Pinpoint the cell where the given text exists, returning its [x, y] midpoint coordinate. 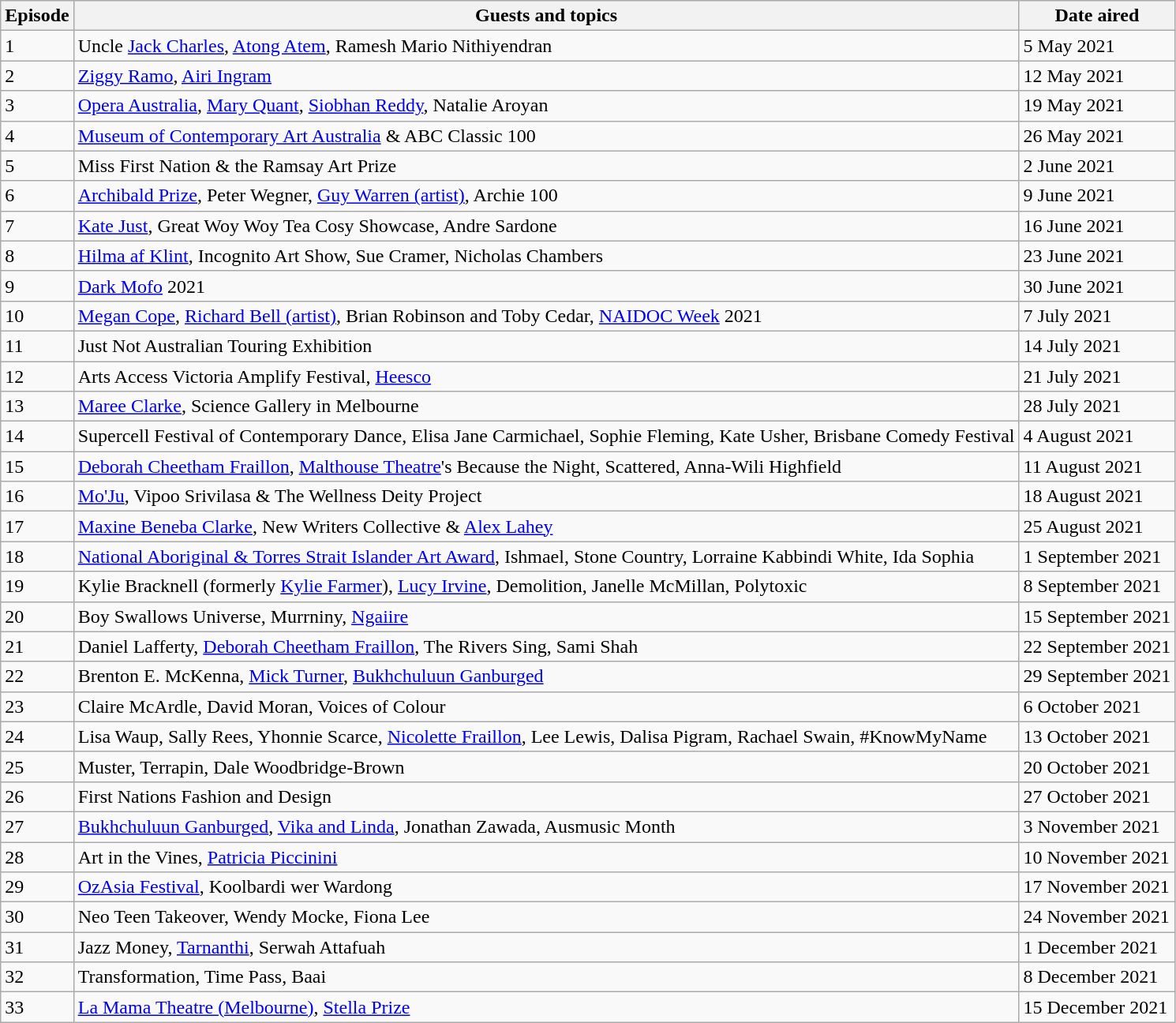
18 August 2021 [1097, 497]
30 June 2021 [1097, 286]
5 [37, 166]
Guests and topics [546, 16]
Uncle Jack Charles, Atong Atem, Ramesh Mario Nithiyendran [546, 46]
Ziggy Ramo, Airi Ingram [546, 76]
23 June 2021 [1097, 256]
12 May 2021 [1097, 76]
11 August 2021 [1097, 467]
2 June 2021 [1097, 166]
4 August 2021 [1097, 437]
6 October 2021 [1097, 706]
29 September 2021 [1097, 676]
Maree Clarke, Science Gallery in Melbourne [546, 407]
Daniel Lafferty, Deborah Cheetham Fraillon, The Rivers Sing, Sami Shah [546, 646]
Dark Mofo 2021 [546, 286]
15 September 2021 [1097, 616]
Claire McArdle, David Moran, Voices of Colour [546, 706]
Miss First Nation & the Ramsay Art Prize [546, 166]
Maxine Beneba Clarke, New Writers Collective & Alex Lahey [546, 526]
7 [37, 226]
24 [37, 736]
Transformation, Time Pass, Baai [546, 977]
Muster, Terrapin, Dale Woodbridge-Brown [546, 766]
Boy Swallows Universe, Murrniny, Ngaiire [546, 616]
29 [37, 887]
25 [37, 766]
Megan Cope, Richard Bell (artist), Brian Robinson and Toby Cedar, NAIDOC Week 2021 [546, 316]
11 [37, 346]
Date aired [1097, 16]
La Mama Theatre (Melbourne), Stella Prize [546, 1007]
17 [37, 526]
33 [37, 1007]
28 [37, 856]
Museum of Contemporary Art Australia & ABC Classic 100 [546, 136]
26 May 2021 [1097, 136]
OzAsia Festival, Koolbardi wer Wardong [546, 887]
27 October 2021 [1097, 796]
20 [37, 616]
Kylie Bracknell (formerly Kylie Farmer), Lucy Irvine, Demolition, Janelle McMillan, Polytoxic [546, 586]
22 [37, 676]
8 September 2021 [1097, 586]
13 October 2021 [1097, 736]
22 September 2021 [1097, 646]
Arts Access Victoria Amplify Festival, Heesco [546, 377]
Hilma af Klint, Incognito Art Show, Sue Cramer, Nicholas Chambers [546, 256]
8 December 2021 [1097, 977]
1 September 2021 [1097, 556]
9 [37, 286]
Mo'Ju, Vipoo Srivilasa & The Wellness Deity Project [546, 497]
Jazz Money, Tarnanthi, Serwah Attafuah [546, 947]
26 [37, 796]
1 [37, 46]
14 [37, 437]
16 June 2021 [1097, 226]
31 [37, 947]
18 [37, 556]
4 [37, 136]
10 November 2021 [1097, 856]
14 July 2021 [1097, 346]
17 November 2021 [1097, 887]
Deborah Cheetham Fraillon, Malthouse Theatre's Because the Night, Scattered, Anna-Wili Highfield [546, 467]
Bukhchuluun Ganburged, Vika and Linda, Jonathan Zawada, Ausmusic Month [546, 826]
Art in the Vines, Patricia Piccinini [546, 856]
7 July 2021 [1097, 316]
8 [37, 256]
3 November 2021 [1097, 826]
3 [37, 106]
16 [37, 497]
Opera Australia, Mary Quant, Siobhan Reddy, Natalie Aroyan [546, 106]
20 October 2021 [1097, 766]
21 [37, 646]
27 [37, 826]
National Aboriginal & Torres Strait Islander Art Award, Ishmael, Stone Country, Lorraine Kabbindi White, Ida Sophia [546, 556]
Supercell Festival of Contemporary Dance, Elisa Jane Carmichael, Sophie Fleming, Kate Usher, Brisbane Comedy Festival [546, 437]
25 August 2021 [1097, 526]
10 [37, 316]
Neo Teen Takeover, Wendy Mocke, Fiona Lee [546, 917]
32 [37, 977]
Episode [37, 16]
30 [37, 917]
Lisa Waup, Sally Rees, Yhonnie Scarce, Nicolette Fraillon, Lee Lewis, Dalisa Pigram, Rachael Swain, #KnowMyName [546, 736]
28 July 2021 [1097, 407]
24 November 2021 [1097, 917]
First Nations Fashion and Design [546, 796]
2 [37, 76]
9 June 2021 [1097, 196]
19 May 2021 [1097, 106]
15 December 2021 [1097, 1007]
21 July 2021 [1097, 377]
5 May 2021 [1097, 46]
6 [37, 196]
12 [37, 377]
15 [37, 467]
19 [37, 586]
Just Not Australian Touring Exhibition [546, 346]
Kate Just, Great Woy Woy Tea Cosy Showcase, Andre Sardone [546, 226]
Brenton E. McKenna, Mick Turner, Bukhchuluun Ganburged [546, 676]
23 [37, 706]
Archibald Prize, Peter Wegner, Guy Warren (artist), Archie 100 [546, 196]
13 [37, 407]
1 December 2021 [1097, 947]
